Detect which cell encompasses the target text, then output its (x, y) center coordinate. 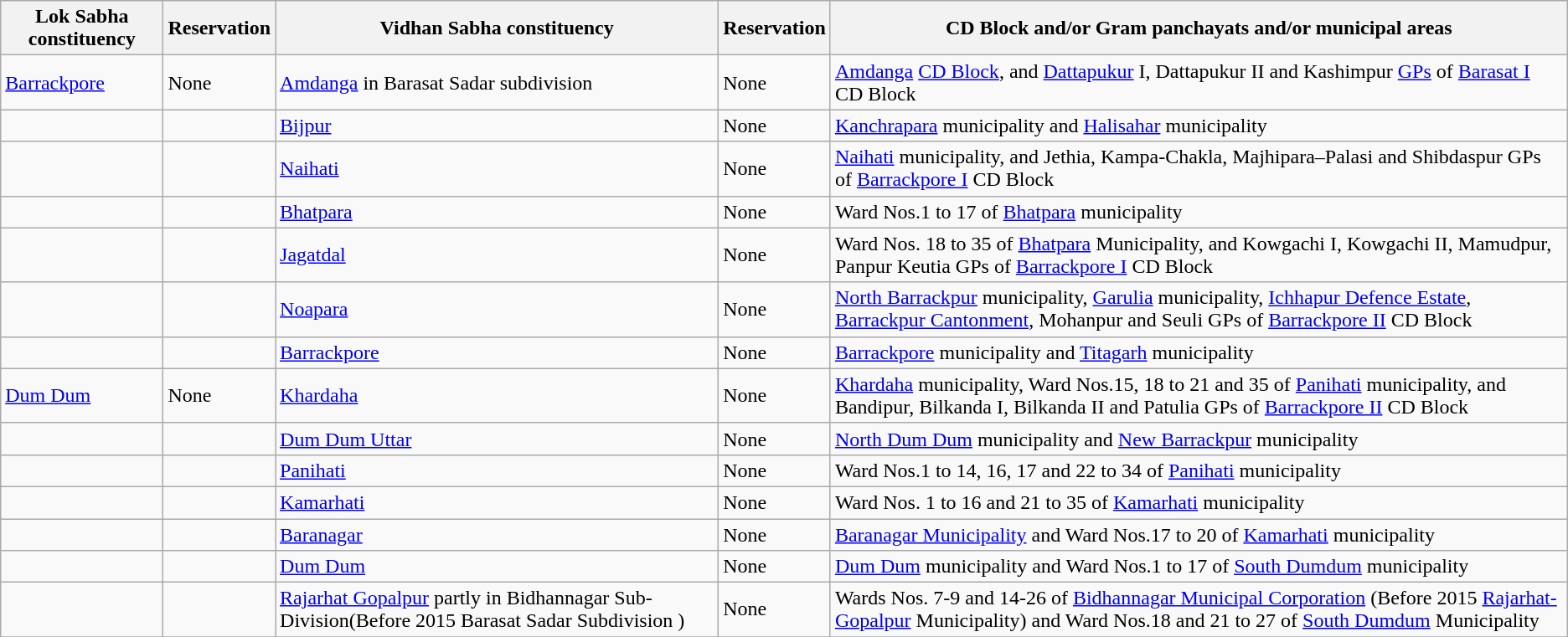
Noapara (498, 310)
Dum Dum Uttar (498, 439)
Ward Nos. 18 to 35 of Bhatpara Municipality, and Kowgachi I, Kowgachi II, Mamudpur, Panpur Keutia GPs of Barrackpore I CD Block (1199, 254)
Ward Nos. 1 to 16 and 21 to 35 of Kamarhati municipality (1199, 502)
Ward Nos.1 to 14, 16, 17 and 22 to 34 of Panihati municipality (1199, 470)
Ward Nos.1 to 17 of Bhatpara municipality (1199, 212)
Naihati (498, 169)
Dum Dum municipality and Ward Nos.1 to 17 of South Dumdum municipality (1199, 567)
CD Block and/or Gram panchayats and/or municipal areas (1199, 28)
Rajarhat Gopalpur partly in Bidhannagar Sub-Division(Before 2015 Barasat Sadar Subdivision ) (498, 609)
Jagatdal (498, 254)
Khardaha (498, 395)
Panihati (498, 470)
Barrackpore municipality and Titagarh municipality (1199, 352)
North Dum Dum municipality and New Barrackpur municipality (1199, 439)
Vidhan Sabha constituency (498, 28)
Amdanga CD Block, and Dattapukur I, Dattapukur II and Kashimpur GPs of Barasat I CD Block (1199, 82)
Baranagar (498, 535)
Kamarhati (498, 502)
Bijpur (498, 126)
Amdanga in Barasat Sadar subdivision (498, 82)
Naihati municipality, and Jethia, Kampa-Chakla, Majhipara–Palasi and Shibdaspur GPs of Barrackpore I CD Block (1199, 169)
Baranagar Municipality and Ward Nos.17 to 20 of Kamarhati municipality (1199, 535)
Kanchrapara municipality and Halisahar municipality (1199, 126)
Bhatpara (498, 212)
Lok Sabha constituency (82, 28)
